Search for the cell housing the specified text and yield its [x, y] center coordinate. 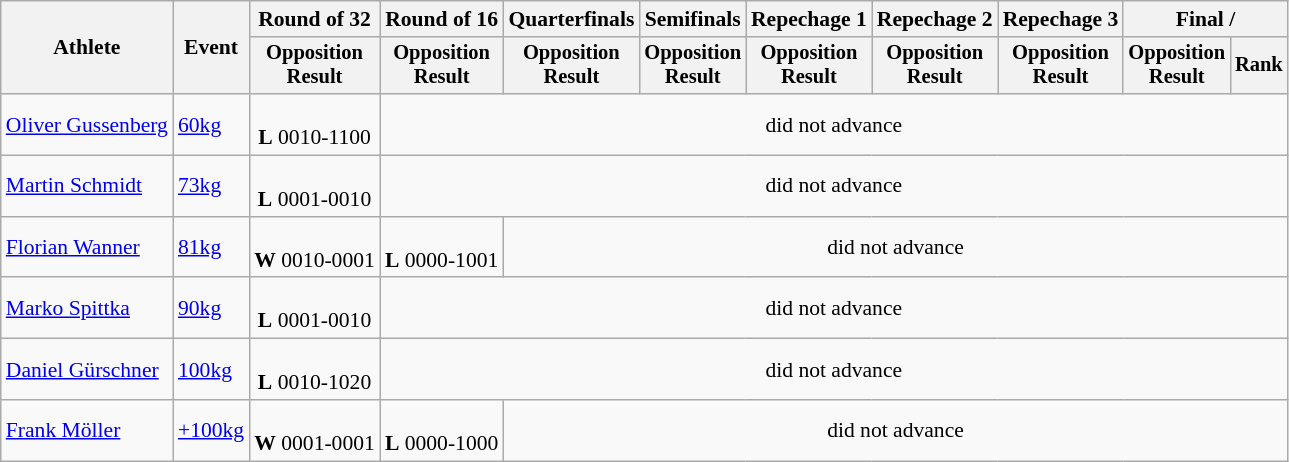
Oliver Gussenberg [87, 124]
Rank [1259, 66]
L 0000-1001 [442, 248]
Semifinals [692, 19]
Quarterfinals [571, 19]
W 0010-0001 [314, 248]
Florian Wanner [87, 248]
81kg [211, 248]
Marko Spittka [87, 308]
L 0010-1100 [314, 124]
60kg [211, 124]
Frank Möller [87, 430]
Athlete [87, 48]
Repechage 3 [1061, 19]
Round of 16 [442, 19]
Martin Schmidt [87, 186]
90kg [211, 308]
L 0000-1000 [442, 430]
Repechage 1 [809, 19]
73kg [211, 186]
Final / [1205, 19]
+100kg [211, 430]
Round of 32 [314, 19]
W 0001-0001 [314, 430]
Event [211, 48]
Daniel Gürschner [87, 370]
Repechage 2 [935, 19]
100kg [211, 370]
L 0010-1020 [314, 370]
